Pinpoint the cell where the given text exists, returning its (X, Y) midpoint coordinate. 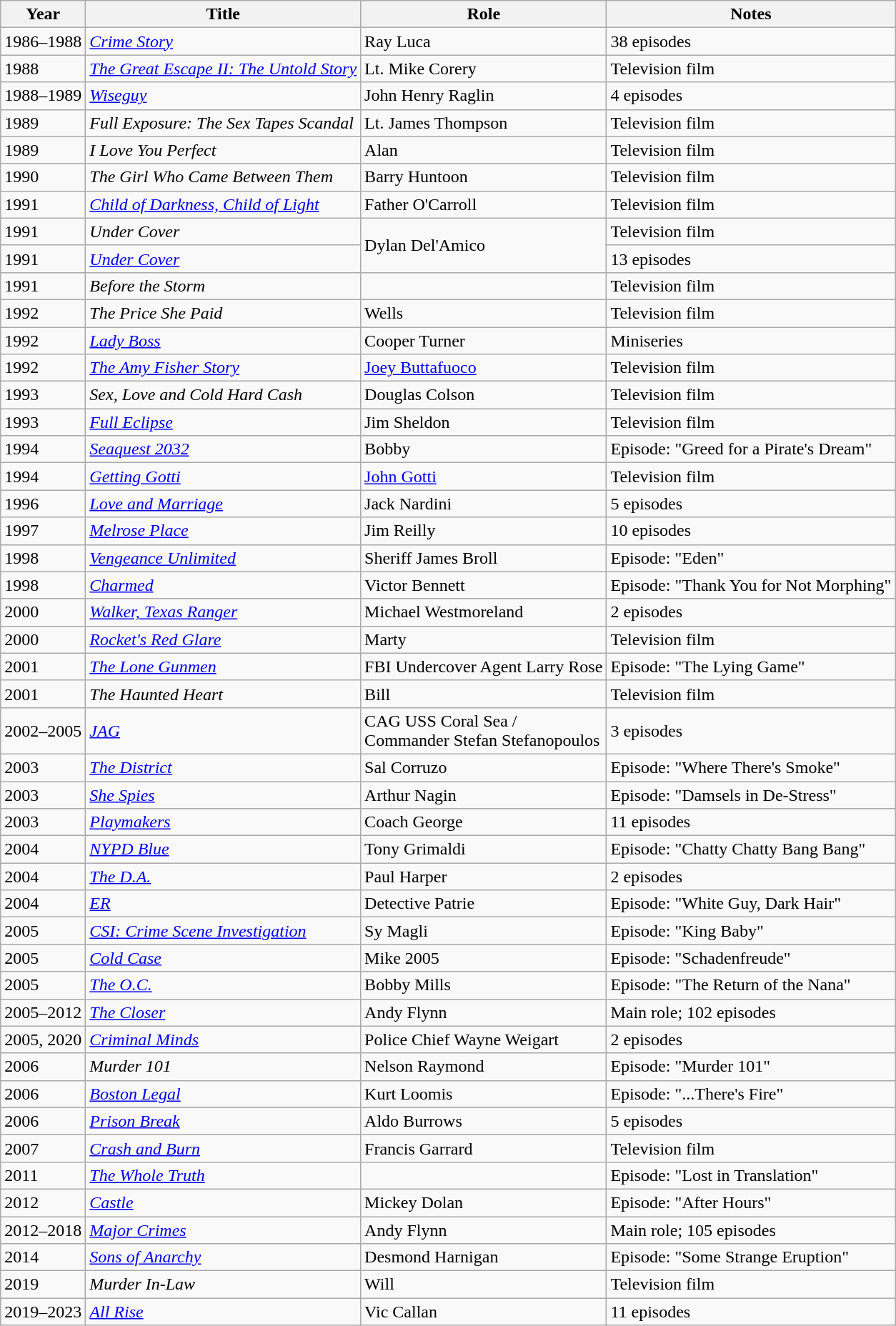
2011 (43, 1175)
Lady Boss (223, 341)
2012 (43, 1202)
Bobby (484, 449)
Episode: "Schadenfreude" (751, 958)
CAG USS Coral Sea /Commander Stefan Stefanopoulos (484, 730)
3 episodes (751, 730)
Jim Sheldon (484, 422)
John Gotti (484, 477)
CSI: Crime Scene Investigation (223, 931)
38 episodes (751, 41)
She Spies (223, 795)
The Lone Gunmen (223, 667)
Episode: "Murder 101" (751, 1067)
Playmakers (223, 822)
Vengeance Unlimited (223, 558)
2005, 2020 (43, 1040)
Crash and Burn (223, 1148)
1988–1989 (43, 96)
Before the Storm (223, 286)
Joey Buttafuoco (484, 368)
2019 (43, 1285)
Ray Luca (484, 41)
ER (223, 904)
Major Crimes (223, 1230)
Father O'Carroll (484, 204)
Murder 101 (223, 1067)
Bill (484, 694)
The D.A. (223, 877)
Barry Huntoon (484, 177)
The Whole Truth (223, 1175)
Kurt Loomis (484, 1094)
Getting Gotti (223, 477)
Prison Break (223, 1121)
Episode: "Where There's Smoke" (751, 767)
Episode: "After Hours" (751, 1202)
The District (223, 767)
Episode: "Chatty Chatty Bang Bang" (751, 849)
Episode: "White Guy, Dark Hair" (751, 904)
Episode: "Lost in Translation" (751, 1175)
Dylan Del'Amico (484, 245)
Will (484, 1285)
Episode: "Thank You for Not Morphing" (751, 585)
Melrose Place (223, 531)
Love and Marriage (223, 504)
Murder In-Law (223, 1285)
Lt. Mike Corery (484, 69)
Detective Patrie (484, 904)
Douglas Colson (484, 395)
Rocket's Red Glare (223, 639)
Seaquest 2032 (223, 449)
2012–2018 (43, 1230)
Crime Story (223, 41)
Title (223, 14)
Mike 2005 (484, 958)
Castle (223, 1202)
Episode: "Damsels in De-Stress" (751, 795)
Boston Legal (223, 1094)
Criminal Minds (223, 1040)
Francis Garrard (484, 1148)
Episode: "Eden" (751, 558)
The Great Escape II: The Untold Story (223, 69)
Bobby Mills (484, 985)
The Price She Paid (223, 313)
Coach George (484, 822)
Child of Darkness, Child of Light (223, 204)
Wiseguy (223, 96)
Sal Corruzo (484, 767)
Paul Harper (484, 877)
Sons of Anarchy (223, 1257)
The Closer (223, 1012)
The Girl Who Came Between Them (223, 177)
Marty (484, 639)
John Henry Raglin (484, 96)
Vic Callan (484, 1312)
1988 (43, 69)
Main role; 105 episodes (751, 1230)
Episode: "Some Strange Eruption" (751, 1257)
Jim Reilly (484, 531)
Episode: "The Return of the Nana" (751, 985)
I Love You Perfect (223, 150)
Michael Westmoreland (484, 612)
The Haunted Heart (223, 694)
The O.C. (223, 985)
2014 (43, 1257)
Episode: "King Baby" (751, 931)
Arthur Nagin (484, 795)
All Rise (223, 1312)
Aldo Burrows (484, 1121)
Episode: "Greed for a Pirate's Dream" (751, 449)
1990 (43, 177)
Sy Magli (484, 931)
Episode: "The Lying Game" (751, 667)
2007 (43, 1148)
Year (43, 14)
Jack Nardini (484, 504)
2005–2012 (43, 1012)
Notes (751, 14)
Miniseries (751, 341)
Mickey Dolan (484, 1202)
Full Exposure: The Sex Tapes Scandal (223, 123)
NYPD Blue (223, 849)
The Amy Fisher Story (223, 368)
13 episodes (751, 259)
1986–1988 (43, 41)
FBI Undercover Agent Larry Rose (484, 667)
Alan (484, 150)
JAG (223, 730)
2002–2005 (43, 730)
Full Eclipse (223, 422)
Episode: "...There's Fire" (751, 1094)
2019–2023 (43, 1312)
Main role; 102 episodes (751, 1012)
Wells (484, 313)
1997 (43, 531)
Desmond Harnigan (484, 1257)
Walker, Texas Ranger (223, 612)
Sheriff James Broll (484, 558)
Tony Grimaldi (484, 849)
Sex, Love and Cold Hard Cash (223, 395)
1996 (43, 504)
4 episodes (751, 96)
Cold Case (223, 958)
Charmed (223, 585)
Police Chief Wayne Weigart (484, 1040)
Victor Bennett (484, 585)
Role (484, 14)
10 episodes (751, 531)
Lt. James Thompson (484, 123)
Nelson Raymond (484, 1067)
Cooper Turner (484, 341)
